Identify which cell holds the provided text, then report its (X, Y) central coordinate. 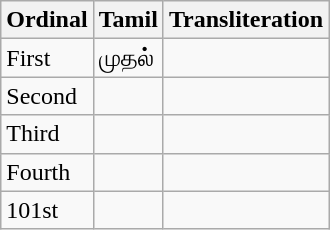
Second (47, 96)
Tamil (128, 20)
Third (47, 134)
First (47, 58)
Fourth (47, 172)
முதல் (128, 58)
Transliteration (246, 20)
101st (47, 210)
Ordinal (47, 20)
